Locate the cell with the specified text and output its [X, Y] center coordinate. 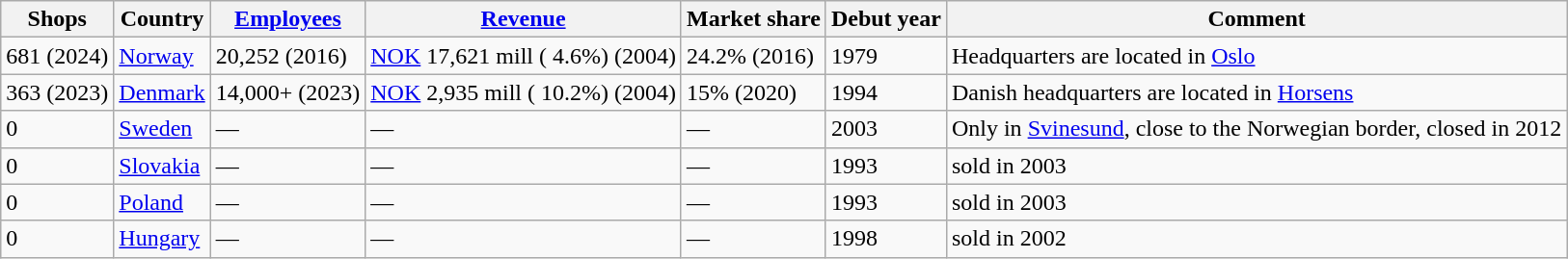
Debut year [885, 19]
1979 [885, 56]
14,000+ (2023) [287, 92]
NOK 2,935 mill ( 10.2%) (2004) [524, 92]
Comment [1256, 19]
Shops [58, 19]
Sweden [162, 129]
Only in Svinesund, close to the Norwegian border, closed in 2012 [1256, 129]
20,252 (2016) [287, 56]
Revenue [524, 19]
Headquarters are located in Oslo [1256, 56]
Country [162, 19]
363 (2023) [58, 92]
Employees [287, 19]
Market share [753, 19]
1998 [885, 239]
Denmark [162, 92]
sold in 2002 [1256, 239]
2003 [885, 129]
Poland [162, 202]
Danish headquarters are located in Horsens [1256, 92]
1994 [885, 92]
24.2% (2016) [753, 56]
681 (2024) [58, 56]
Slovakia [162, 166]
NOK 17,621 mill ( 4.6%) (2004) [524, 56]
Norway [162, 56]
15% (2020) [753, 92]
Hungary [162, 239]
